Capture the cell that displays the provided text and extract its (x, y) central coordinate. 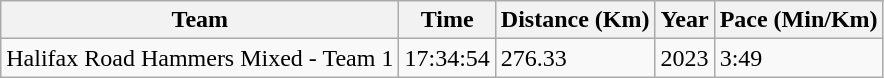
2023 (684, 58)
Time (447, 20)
17:34:54 (447, 58)
Halifax Road Hammers Mixed - Team 1 (200, 58)
Distance (Km) (575, 20)
Team (200, 20)
Pace (Min/Km) (798, 20)
3:49 (798, 58)
276.33 (575, 58)
Year (684, 20)
